Search for the cell housing the specified text and yield its [x, y] center coordinate. 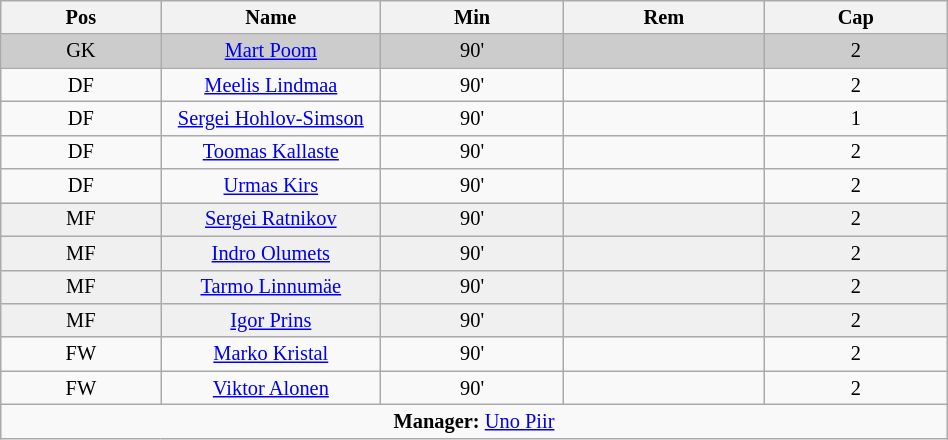
Igor Prins [271, 320]
Toomas Kallaste [271, 152]
Tarmo Linnumäe [271, 287]
Sergei Ratnikov [271, 219]
Indro Olumets [271, 253]
GK [81, 51]
Viktor Alonen [271, 388]
Mart Poom [271, 51]
Name [271, 17]
Manager: Uno Piir [474, 421]
Marko Kristal [271, 354]
Urmas Kirs [271, 186]
Rem [664, 17]
Cap [856, 17]
Min [472, 17]
1 [856, 118]
Meelis Lindmaa [271, 85]
Pos [81, 17]
Sergei Hohlov-Simson [271, 118]
